Pinpoint the cell where the given text exists, returning its (X, Y) midpoint coordinate. 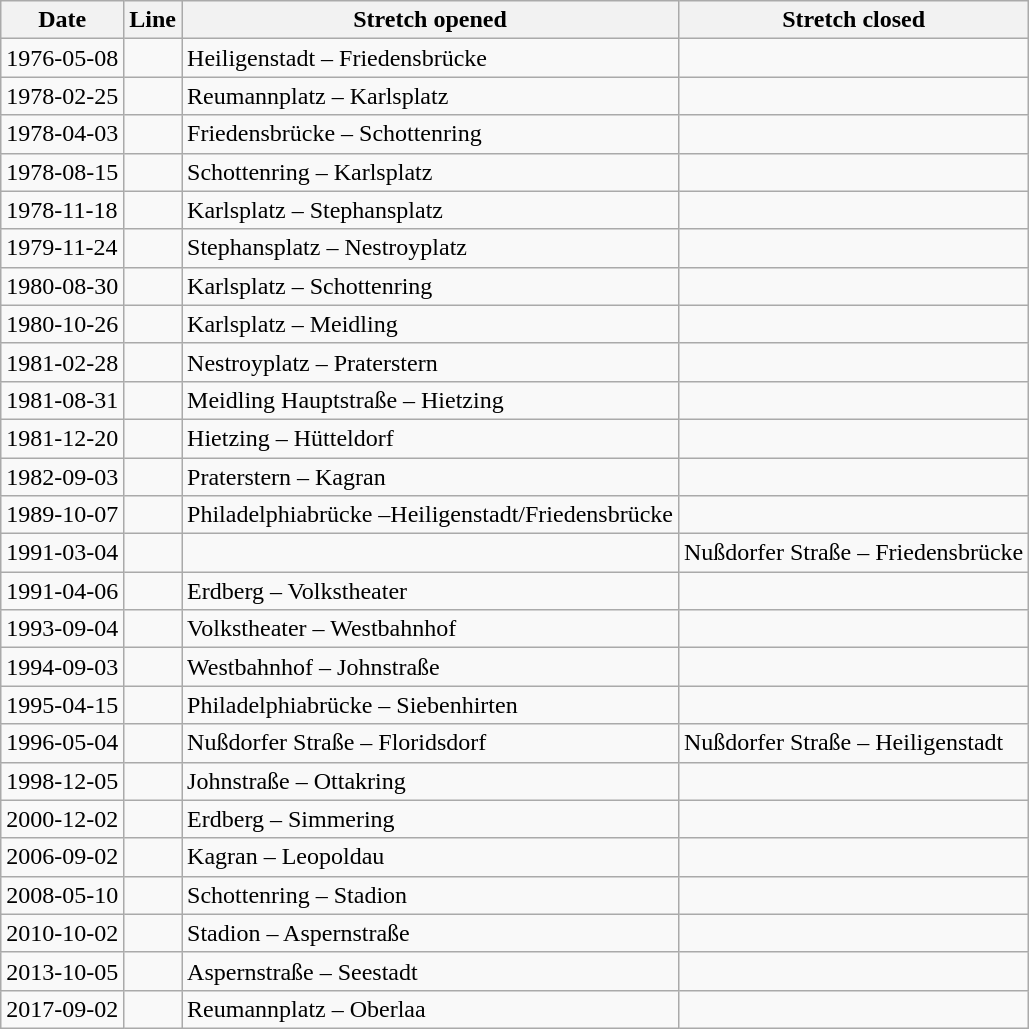
1981-12-20 (62, 438)
1981-02-28 (62, 362)
Nußdorfer Straße – Heiligenstadt (853, 743)
2017-09-02 (62, 1009)
Philadelphiabrücke –Heiligenstadt/Friedensbrücke (430, 515)
1995-04-15 (62, 705)
1996-05-04 (62, 743)
Erdberg – Volkstheater (430, 591)
1993-09-04 (62, 629)
1980-10-26 (62, 324)
Nestroyplatz – Praterstern (430, 362)
Heiligenstadt – Friedensbrücke (430, 58)
1981-08-31 (62, 400)
Aspernstraße – Seestadt (430, 971)
1979-11-24 (62, 248)
Stephansplatz – Nestroyplatz (430, 248)
Karlsplatz – Stephansplatz (430, 210)
1998-12-05 (62, 781)
Volkstheater – Westbahnhof (430, 629)
Karlsplatz – Schottenring (430, 286)
1982-09-03 (62, 477)
Nußdorfer Straße – Friedensbrücke (853, 553)
Philadelphiabrücke – Siebenhirten (430, 705)
Schottenring – Karlsplatz (430, 172)
Hietzing – Hütteldorf (430, 438)
Schottenring – Stadion (430, 895)
Westbahnhof – Johnstraße (430, 667)
Friedensbrücke – Schottenring (430, 134)
1978-08-15 (62, 172)
Praterstern – Kagran (430, 477)
1994-09-03 (62, 667)
1978-02-25 (62, 96)
1980-08-30 (62, 286)
Karlsplatz – Meidling (430, 324)
2008-05-10 (62, 895)
2006-09-02 (62, 857)
1991-03-04 (62, 553)
1991-04-06 (62, 591)
Stretch closed (853, 20)
Stretch opened (430, 20)
Kagran – Leopoldau (430, 857)
Johnstraße – Ottakring (430, 781)
1978-04-03 (62, 134)
1978-11-18 (62, 210)
Date (62, 20)
2010-10-02 (62, 933)
Line (153, 20)
Nußdorfer Straße – Floridsdorf (430, 743)
Erdberg – Simmering (430, 819)
2000-12-02 (62, 819)
1976-05-08 (62, 58)
Reumannplatz – Karlsplatz (430, 96)
Meidling Hauptstraße – Hietzing (430, 400)
2013-10-05 (62, 971)
1989-10-07 (62, 515)
Stadion – Aspernstraße (430, 933)
Reumannplatz – Oberlaa (430, 1009)
